Scan for the cell matching the given text and deliver its (x, y) coordinate at center. 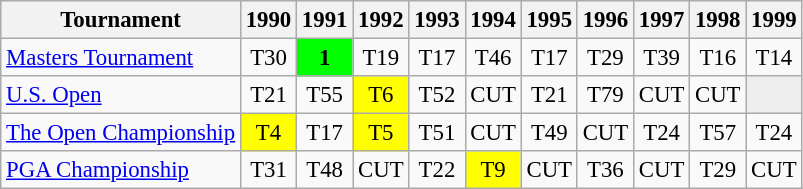
1994 (493, 20)
PGA Championship (121, 170)
1995 (549, 20)
T19 (381, 58)
T51 (437, 133)
T79 (605, 95)
1 (325, 58)
T5 (381, 133)
T39 (661, 58)
1999 (774, 20)
T30 (268, 58)
T36 (605, 170)
1992 (381, 20)
1996 (605, 20)
T46 (493, 58)
1998 (718, 20)
1990 (268, 20)
1997 (661, 20)
Masters Tournament (121, 58)
T22 (437, 170)
1991 (325, 20)
T57 (718, 133)
1993 (437, 20)
T9 (493, 170)
T31 (268, 170)
T52 (437, 95)
T55 (325, 95)
U.S. Open (121, 95)
T4 (268, 133)
T6 (381, 95)
T14 (774, 58)
Tournament (121, 20)
T48 (325, 170)
The Open Championship (121, 133)
T49 (549, 133)
T16 (718, 58)
